Scan for the cell matching the given text and deliver its (X, Y) coordinate at center. 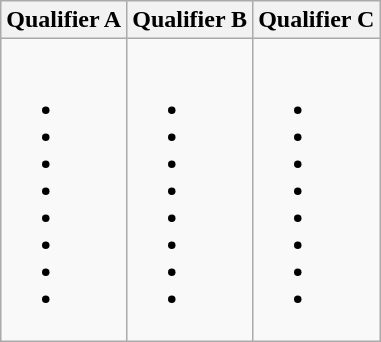
Qualifier A (64, 20)
Qualifier C (316, 20)
Qualifier B (190, 20)
